Detect which cell encompasses the target text, then output its (x, y) center coordinate. 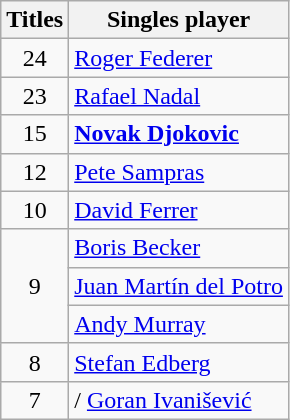
Singles player (179, 20)
Rafael Nadal (179, 96)
8 (35, 362)
Juan Martín del Potro (179, 286)
Novak Djokovic (179, 134)
Roger Federer (179, 58)
7 (35, 400)
15 (35, 134)
Pete Sampras (179, 172)
David Ferrer (179, 210)
/ Goran Ivanišević (179, 400)
Boris Becker (179, 248)
Andy Murray (179, 324)
23 (35, 96)
Titles (35, 20)
10 (35, 210)
9 (35, 286)
12 (35, 172)
24 (35, 58)
Stefan Edberg (179, 362)
